Return (x, y) of the center of cell containing provided text 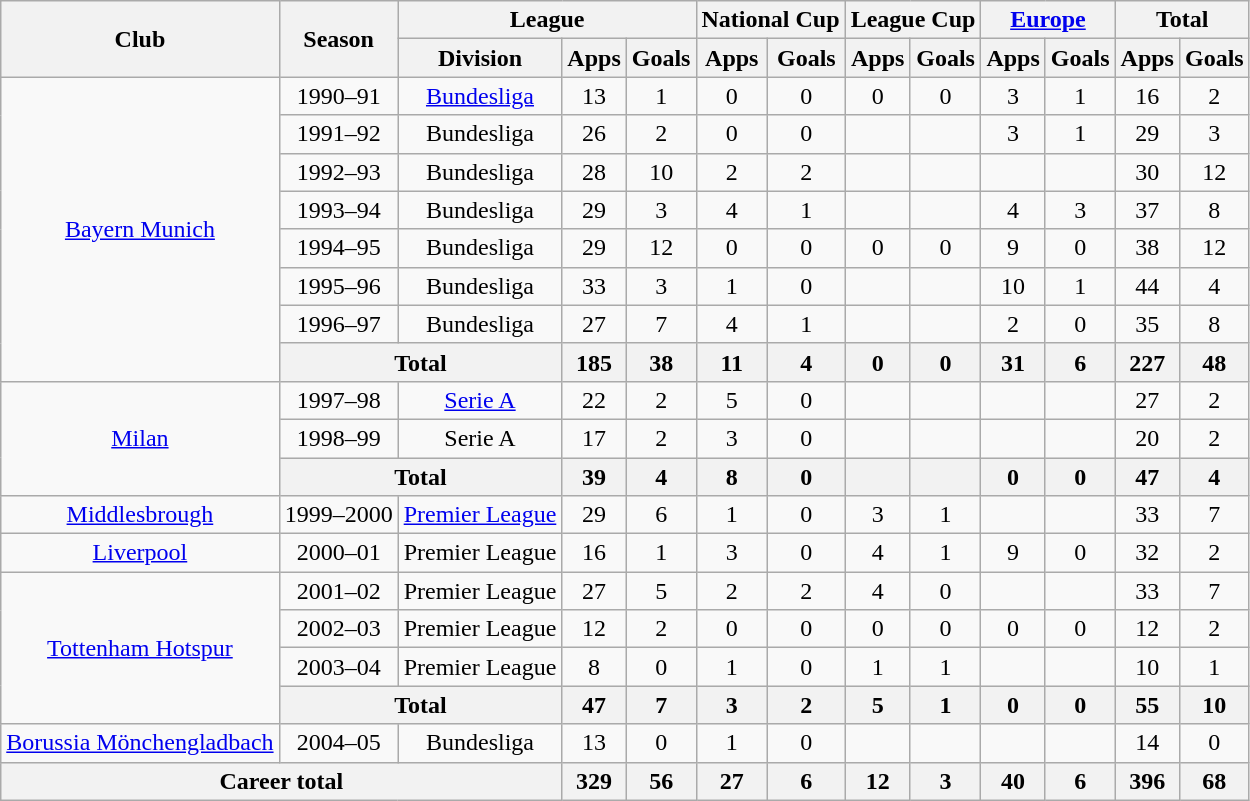
14 (1147, 743)
Division (480, 58)
1992–93 (338, 172)
17 (594, 438)
48 (1214, 362)
Middlesbrough (140, 515)
Borussia Mönchengladbach (140, 743)
1990–91 (338, 96)
26 (594, 134)
League (547, 20)
2004–05 (338, 743)
National Cup (770, 20)
32 (1147, 553)
2000–01 (338, 553)
1999–2000 (338, 515)
31 (1013, 362)
56 (661, 781)
185 (594, 362)
329 (594, 781)
1994–95 (338, 248)
League Cup (913, 20)
2001–02 (338, 591)
37 (1147, 210)
Club (140, 39)
Career total (282, 781)
227 (1147, 362)
Tottenham Hotspur (140, 648)
28 (594, 172)
1995–96 (338, 286)
1993–94 (338, 210)
68 (1214, 781)
39 (594, 477)
2002–03 (338, 629)
2003–04 (338, 667)
Bayern Munich (140, 229)
20 (1147, 438)
1998–99 (338, 438)
1997–98 (338, 400)
35 (1147, 324)
1991–92 (338, 134)
Liverpool (140, 553)
1996–97 (338, 324)
44 (1147, 286)
40 (1013, 781)
11 (732, 362)
396 (1147, 781)
Europe (1048, 20)
Season (338, 39)
Milan (140, 438)
30 (1147, 172)
55 (1147, 705)
22 (594, 400)
